From the cell containing the given text, extract its center point as [x, y] coordinate. 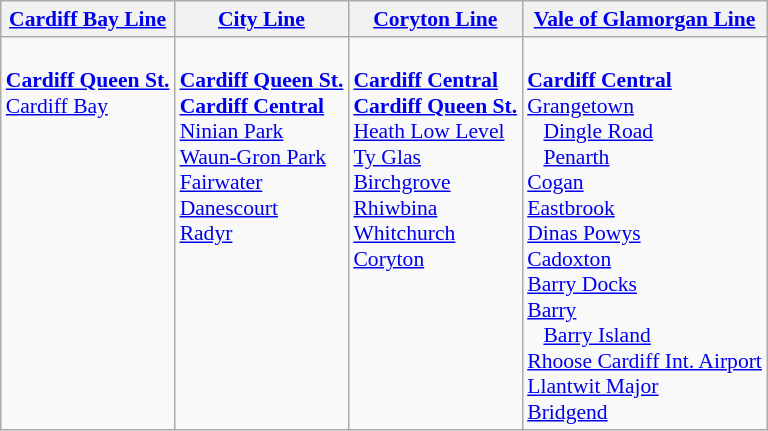
Cardiff Bay Line [88, 19]
Cardiff Queen St. Cardiff Bay [88, 234]
Vale of Glamorgan Line [644, 19]
Cardiff Queen St. Cardiff Central Ninian Park Waun-Gron Park Fairwater Danescourt Radyr [262, 234]
Cardiff Central Cardiff Queen St. Heath Low Level Ty Glas Birchgrove Rhiwbina Whitchurch Coryton [435, 234]
Coryton Line [435, 19]
City Line [262, 19]
